Capture the cell that displays the provided text and extract its [X, Y] central coordinate. 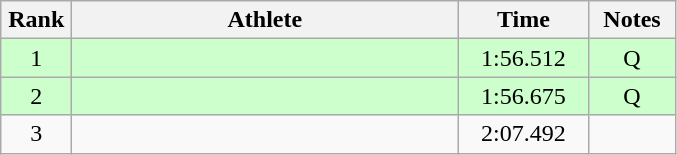
2 [36, 96]
Rank [36, 20]
Athlete [265, 20]
1:56.675 [524, 96]
1:56.512 [524, 58]
Notes [632, 20]
3 [36, 134]
Time [524, 20]
1 [36, 58]
2:07.492 [524, 134]
